For the text-containing cell, return its midpoint in [x, y] coordinate format. 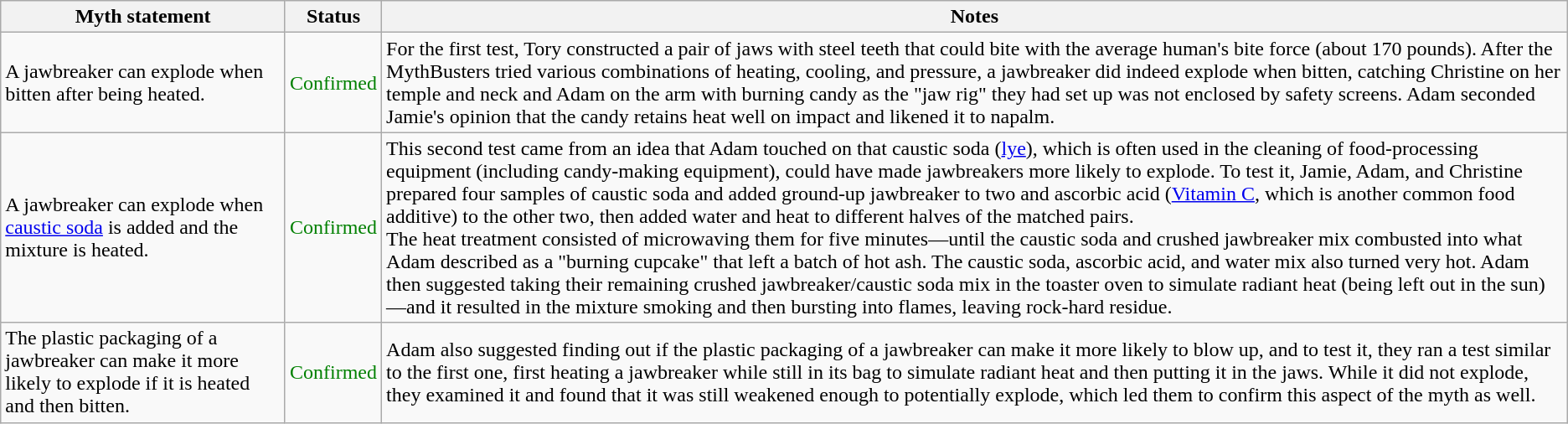
A jawbreaker can explode when caustic soda is added and the mixture is heated. [143, 228]
Notes [975, 17]
The plastic packaging of a jawbreaker can make it more likely to explode if it is heated and then bitten. [143, 372]
Status [333, 17]
A jawbreaker can explode when bitten after being heated. [143, 82]
Myth statement [143, 17]
